Output the (x, y) coordinate of the center of the cell containing the given text.  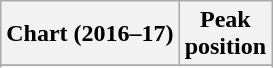
Chart (2016–17) (90, 34)
Peak position (225, 34)
